Find where the given text appears and provide that cell's center as (x, y) coordinate. 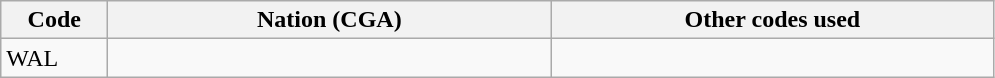
Code (54, 20)
Nation (CGA) (330, 20)
Other codes used (772, 20)
WAL (54, 58)
